Locate the cell with the specified text and output its [X, Y] center coordinate. 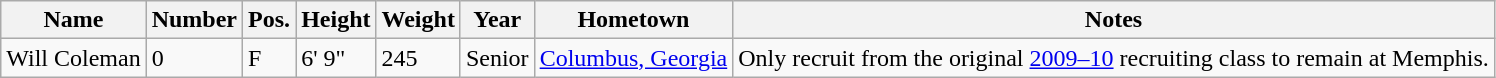
Name [74, 20]
0 [194, 58]
6' 9" [336, 58]
Columbus, Georgia [634, 58]
Height [336, 20]
Senior [497, 58]
Pos. [270, 20]
Number [194, 20]
Notes [1114, 20]
Only recruit from the original 2009–10 recruiting class to remain at Memphis. [1114, 58]
Weight [418, 20]
Hometown [634, 20]
Year [497, 20]
245 [418, 58]
F [270, 58]
Will Coleman [74, 58]
